Extract the [x, y] coordinate from the center of the cell holding the provided text.  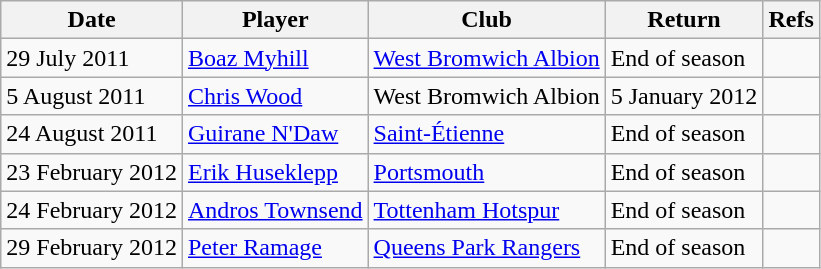
Andros Townsend [275, 210]
5 August 2011 [92, 96]
Queens Park Rangers [486, 248]
24 February 2012 [92, 210]
24 August 2011 [92, 134]
Portsmouth [486, 172]
Peter Ramage [275, 248]
29 July 2011 [92, 58]
29 February 2012 [92, 248]
Saint-Étienne [486, 134]
23 February 2012 [92, 172]
Date [92, 20]
Refs [791, 20]
Chris Wood [275, 96]
5 January 2012 [684, 96]
Boaz Myhill [275, 58]
Tottenham Hotspur [486, 210]
Return [684, 20]
Guirane N'Daw [275, 134]
Erik Huseklepp [275, 172]
Club [486, 20]
Player [275, 20]
